Provide the (X, Y) coordinate of the cell's center where the given text is located.  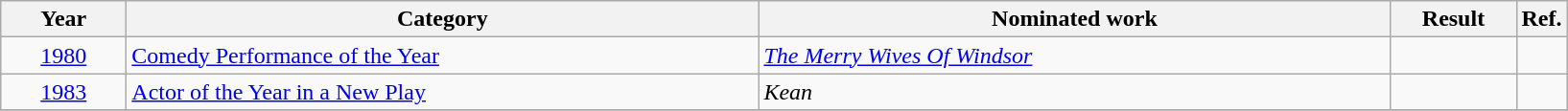
Comedy Performance of the Year (443, 55)
Actor of the Year in a New Play (443, 92)
1983 (63, 92)
Kean (1074, 92)
The Merry Wives Of Windsor (1074, 55)
Ref. (1542, 19)
Year (63, 19)
Nominated work (1074, 19)
Category (443, 19)
Result (1454, 19)
1980 (63, 55)
